Extract the (X, Y) coordinate from the center of the cell holding the provided text.  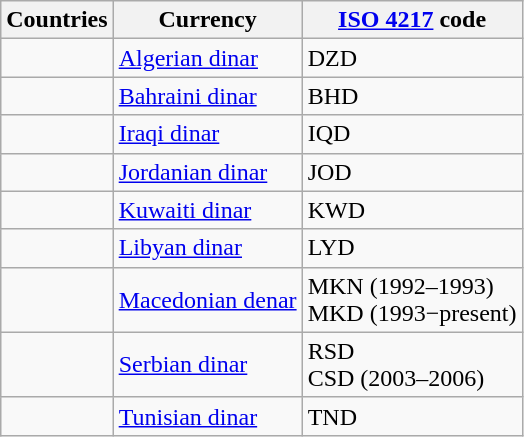
MKN (1992–1993)MKD (1993−present) (412, 300)
Jordanian dinar (208, 172)
RSDCSD (2003–2006) (412, 364)
DZD (412, 58)
IQD (412, 134)
Iraqi dinar (208, 134)
Serbian dinar (208, 364)
JOD (412, 172)
Tunisian dinar (208, 416)
LYD (412, 248)
Macedonian denar (208, 300)
Kuwaiti dinar (208, 210)
TND (412, 416)
ISO 4217 code (412, 20)
Algerian dinar (208, 58)
BHD (412, 96)
KWD (412, 210)
Bahraini dinar (208, 96)
Libyan dinar (208, 248)
Currency (208, 20)
Countries (57, 20)
